Return [X, Y] of the center of cell containing provided text 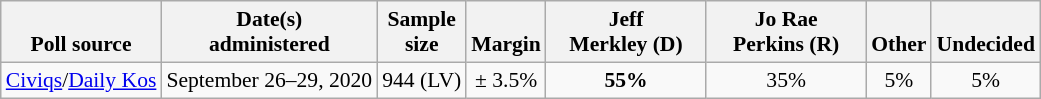
Date(s)administered [269, 32]
Undecided [985, 32]
Margin [506, 32]
Samplesize [422, 32]
September 26–29, 2020 [269, 80]
55% [626, 80]
JeffMerkley (D) [626, 32]
Poll source [82, 32]
35% [786, 80]
± 3.5% [506, 80]
944 (LV) [422, 80]
Civiqs/Daily Kos [82, 80]
Other [898, 32]
Jo RaePerkins (R) [786, 32]
